Detect which cell encompasses the target text, then output its [x, y] center coordinate. 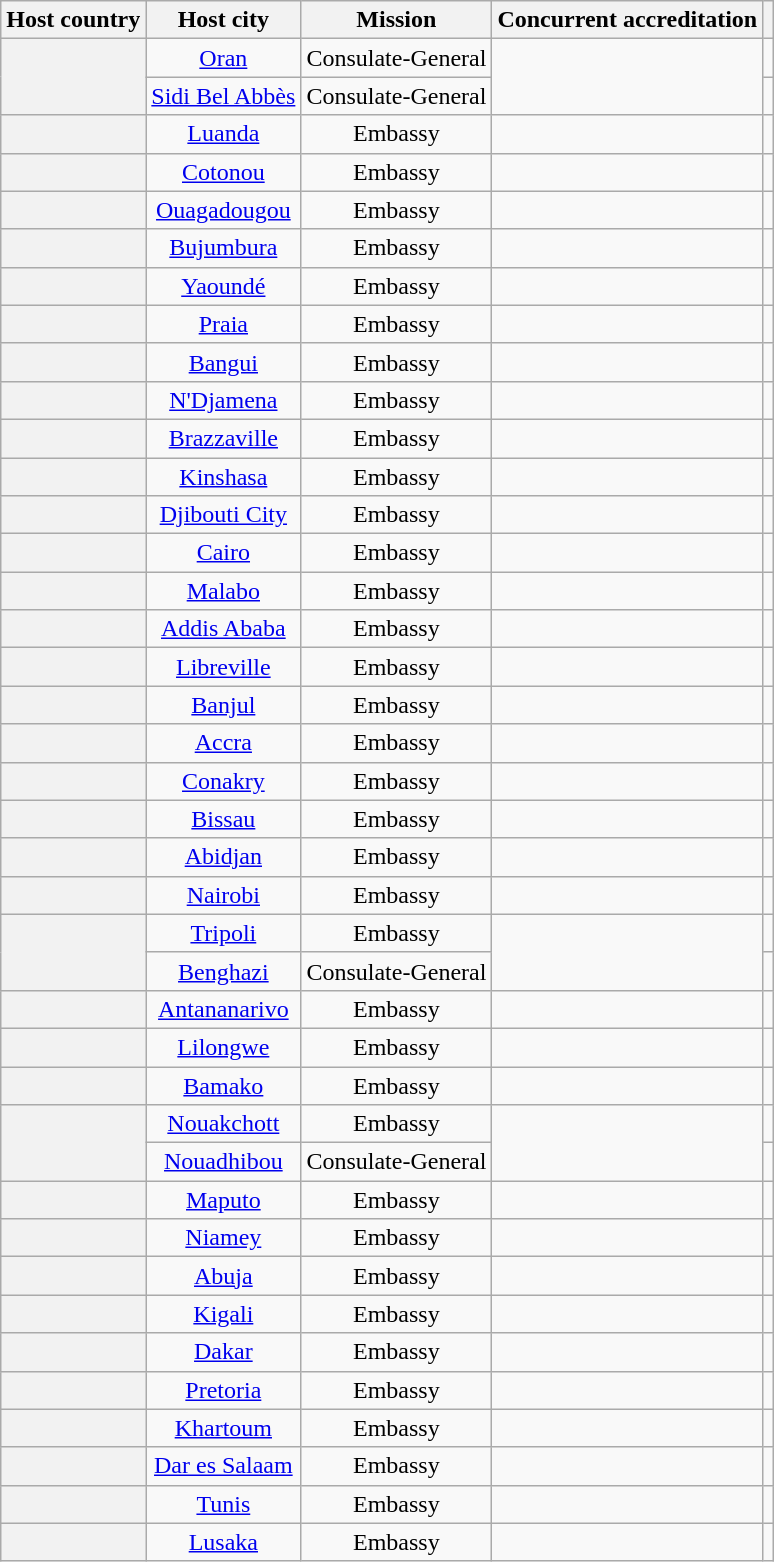
Luanda [224, 134]
Dar es Salaam [224, 1466]
Khartoum [224, 1428]
Bujumbura [224, 248]
Benghazi [224, 971]
Yaoundé [224, 286]
Nouakchott [224, 1124]
Cairo [224, 553]
Kinshasa [224, 477]
Antananarivo [224, 1009]
Ouagadougou [224, 210]
Bamako [224, 1085]
Host country [74, 20]
Niamey [224, 1238]
Conakry [224, 781]
Maputo [224, 1200]
Cotonou [224, 172]
Malabo [224, 591]
Dakar [224, 1352]
Lilongwe [224, 1047]
Nairobi [224, 895]
Nouadhibou [224, 1162]
Banjul [224, 705]
Bangui [224, 362]
Kigali [224, 1314]
N'Djamena [224, 400]
Djibouti City [224, 515]
Concurrent accreditation [628, 20]
Abuja [224, 1276]
Tunis [224, 1504]
Tripoli [224, 933]
Brazzaville [224, 438]
Host city [224, 20]
Mission [396, 20]
Pretoria [224, 1390]
Accra [224, 743]
Oran [224, 58]
Abidjan [224, 857]
Addis Ababa [224, 629]
Sidi Bel Abbès [224, 96]
Praia [224, 324]
Bissau [224, 819]
Libreville [224, 667]
Lusaka [224, 1542]
